Capture the cell that displays the provided text and extract its [X, Y] central coordinate. 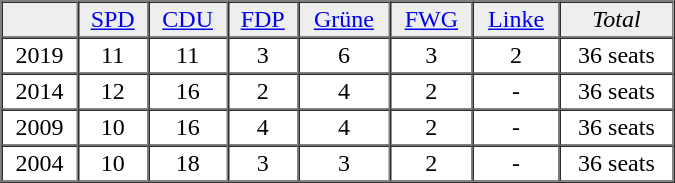
SPD [112, 20]
6 [344, 56]
2019 [40, 56]
2004 [40, 164]
CDU [188, 20]
18 [188, 164]
FDP [262, 20]
Grüne [344, 20]
12 [112, 92]
FWG [432, 20]
2014 [40, 92]
Linke [516, 20]
2009 [40, 128]
Total [616, 20]
